Find where the given text appears and provide that cell's center as (X, Y) coordinate. 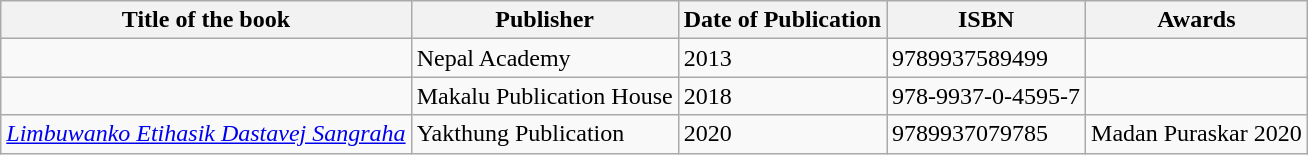
2020 (782, 134)
Title of the book (206, 20)
2013 (782, 58)
Limbuwanko Etihasik Dastavej Sangraha (206, 134)
Awards (1197, 20)
Date of Publication (782, 20)
2018 (782, 96)
Makalu Publication House (544, 96)
Yakthung Publication (544, 134)
Madan Puraskar 2020 (1197, 134)
9789937589499 (986, 58)
ISBN (986, 20)
978-9937-0-4595-7 (986, 96)
9789937079785 (986, 134)
Publisher (544, 20)
Nepal Academy (544, 58)
